Return the (x, y) coordinate for the center point of the cell that contains the specified text.  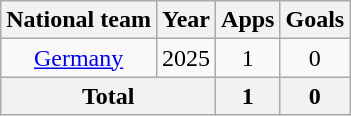
2025 (186, 58)
Year (186, 20)
National team (79, 20)
Germany (79, 58)
Apps (248, 20)
Goals (315, 20)
Total (108, 96)
